Output the (X, Y) coordinate of the center of the cell containing the given text.  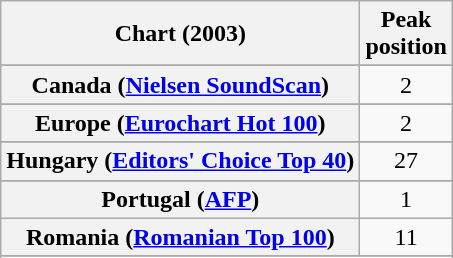
Peakposition (406, 34)
Canada (Nielsen SoundScan) (180, 85)
27 (406, 161)
Romania (Romanian Top 100) (180, 237)
1 (406, 199)
Portugal (AFP) (180, 199)
Chart (2003) (180, 34)
Hungary (Editors' Choice Top 40) (180, 161)
Europe (Eurochart Hot 100) (180, 123)
11 (406, 237)
